Output the [x, y] coordinate of the center of the cell containing the given text.  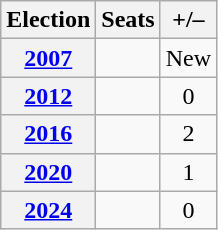
2024 [48, 210]
+/– [188, 20]
Election [48, 20]
2007 [48, 58]
2012 [48, 96]
2020 [48, 172]
2016 [48, 134]
1 [188, 172]
Seats [128, 20]
2 [188, 134]
New [188, 58]
